Return the (x, y) coordinate for the center point of the cell that contains the specified text.  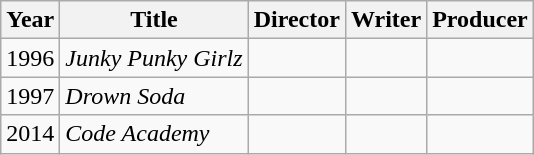
1996 (30, 58)
Title (154, 20)
Code Academy (154, 134)
Year (30, 20)
Junky Punky Girlz (154, 58)
Writer (386, 20)
Producer (480, 20)
Drown Soda (154, 96)
Director (296, 20)
2014 (30, 134)
1997 (30, 96)
